Scan for the cell matching the given text and deliver its (X, Y) coordinate at center. 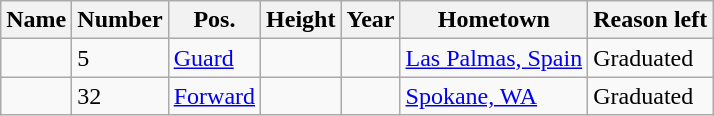
32 (120, 96)
Las Palmas, Spain (494, 58)
Number (120, 20)
Guard (214, 58)
Spokane, WA (494, 96)
Pos. (214, 20)
Name (36, 20)
Hometown (494, 20)
Height (301, 20)
Forward (214, 96)
Reason left (650, 20)
5 (120, 58)
Year (370, 20)
